Output the (x, y) coordinate of the center of the cell containing the given text.  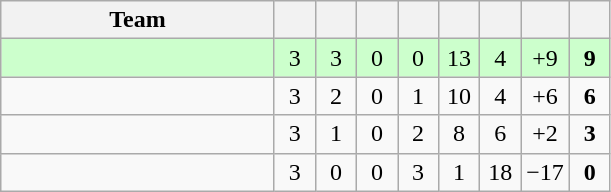
−17 (546, 172)
8 (460, 134)
+6 (546, 96)
+9 (546, 58)
18 (500, 172)
13 (460, 58)
+2 (546, 134)
10 (460, 96)
Team (138, 20)
9 (590, 58)
